Detect which cell encompasses the target text, then output its (x, y) center coordinate. 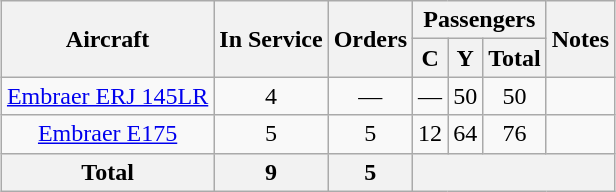
Notes (580, 39)
C (430, 58)
Orders (370, 39)
12 (430, 134)
76 (515, 134)
4 (271, 96)
Embraer E175 (107, 134)
Embraer ERJ 145LR (107, 96)
Aircraft (107, 39)
64 (466, 134)
Passengers (480, 20)
Y (466, 58)
In Service (271, 39)
9 (271, 172)
